For the text-containing cell, return its midpoint in [X, Y] coordinate format. 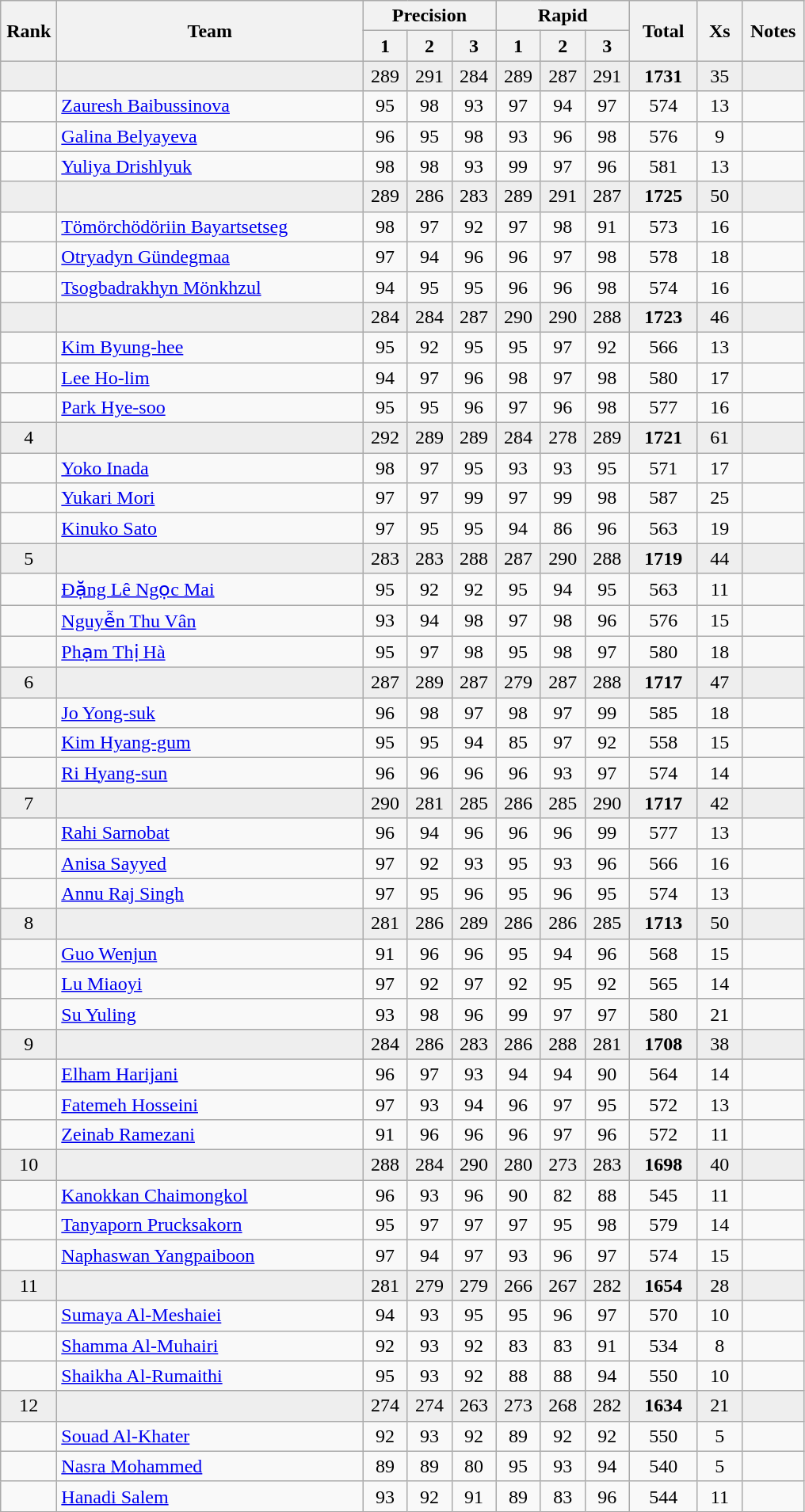
568 [663, 954]
581 [663, 166]
Nguyễn Thu Vân [210, 621]
25 [719, 498]
Rahi Sarnobat [210, 833]
266 [518, 1285]
Kinuko Sato [210, 528]
Guo Wenjun [210, 954]
Yuliya Drishlyuk [210, 166]
Annu Raj Singh [210, 893]
Nasra Mohammed [210, 1466]
Otryadyn Gündegmaa [210, 257]
7 [29, 803]
19 [719, 528]
1723 [663, 317]
585 [663, 713]
571 [663, 468]
280 [518, 1165]
Rapid [563, 16]
268 [563, 1406]
80 [474, 1466]
579 [663, 1225]
564 [663, 1074]
82 [563, 1195]
Phạm Thị Hà [210, 652]
Shaikha Al-Rumaithi [210, 1376]
1719 [663, 558]
Tanyaporn Prucksakorn [210, 1225]
Anisa Sayyed [210, 863]
12 [29, 1406]
Notes [773, 31]
Fatemeh Hosseini [210, 1105]
Kim Byung-hee [210, 347]
1634 [663, 1406]
28 [719, 1285]
Tömörchödöriin Bayartsetseg [210, 227]
587 [663, 498]
Lee Ho-lim [210, 378]
578 [663, 257]
6 [29, 683]
1731 [663, 76]
573 [663, 227]
263 [474, 1406]
38 [719, 1044]
Elham Harijani [210, 1074]
540 [663, 1466]
Souad Al-Khater [210, 1436]
Shamma Al-Muhairi [210, 1346]
Tsogbadrakhyn Mönkhzul [210, 287]
Lu Miaoyi [210, 984]
Rank [29, 31]
Su Yuling [210, 1014]
534 [663, 1346]
558 [663, 743]
Jo Yong-suk [210, 713]
Total [663, 31]
Precision [429, 16]
Zauresh Baibussinova [210, 106]
61 [719, 438]
47 [719, 683]
1725 [663, 196]
1708 [663, 1044]
565 [663, 984]
278 [563, 438]
Park Hye-soo [210, 408]
Hanadi Salem [210, 1496]
4 [29, 438]
Zeinab Ramezani [210, 1135]
Team [210, 31]
40 [719, 1165]
Ri Hyang-sun [210, 773]
292 [385, 438]
Naphaswan Yangpaiboon [210, 1255]
Kanokkan Chaimongkol [210, 1195]
85 [518, 743]
Yukari Mori [210, 498]
Kim Hyang-gum [210, 743]
46 [719, 317]
544 [663, 1496]
267 [563, 1285]
Sumaya Al-Meshaiei [210, 1316]
570 [663, 1316]
1721 [663, 438]
1713 [663, 924]
1654 [663, 1285]
42 [719, 803]
Galina Belyayeva [210, 136]
Xs [719, 31]
545 [663, 1195]
44 [719, 558]
Đặng Lê Ngọc Mai [210, 589]
86 [563, 528]
1698 [663, 1165]
35 [719, 76]
Yoko Inada [210, 468]
